Determine the [x, y] coordinate at the center of the cell enclosing the given text.  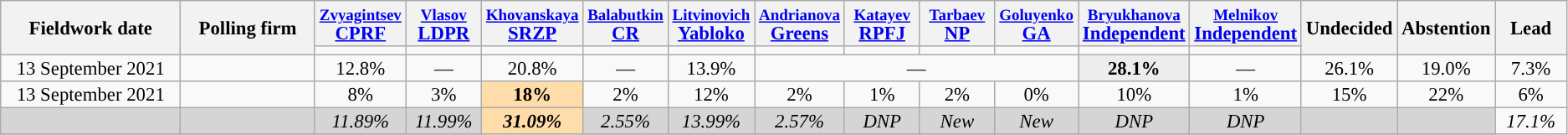
8% [360, 95]
11.99% [443, 122]
Abstention [1446, 29]
Lead [1531, 29]
17.1% [1531, 122]
13.9% [711, 69]
12% [711, 95]
BalabutkinCR [626, 23]
10% [1135, 95]
6% [1531, 95]
18% [532, 95]
KatayevRPFJ [882, 23]
BryukhanovaIndependent [1135, 23]
Polling firm [248, 29]
TarbaevNP [957, 23]
2.57% [800, 122]
GoluyenkoGA [1037, 23]
VlasovLDPR [443, 23]
12.8% [360, 69]
ZvyagintsevCPRF [360, 23]
0% [1037, 95]
Fieldwork date [90, 29]
KhovanskayaSRZP [532, 23]
Undecided [1349, 29]
AndrianovaGreens [800, 23]
15% [1349, 95]
20.8% [532, 69]
22% [1446, 95]
26.1% [1349, 69]
11.89% [360, 122]
LitvinovichYabloko [711, 23]
19.0% [1446, 69]
3% [443, 95]
MelnikovIndependent [1245, 23]
7.3% [1531, 69]
31.09% [532, 122]
28.1% [1135, 69]
13.99% [711, 122]
2.55% [626, 122]
